Return the (X, Y) coordinate for the center point of the cell that contains the specified text.  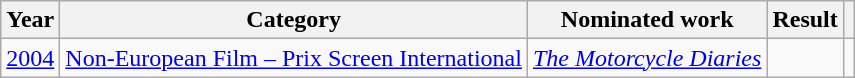
The Motorcycle Diaries (646, 58)
Result (805, 20)
Non-European Film – Prix Screen International (294, 58)
Year (30, 20)
2004 (30, 58)
Nominated work (646, 20)
Category (294, 20)
